Extract the (X, Y) coordinate from the center of the cell holding the provided text.  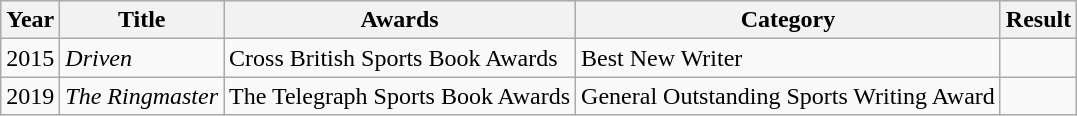
Best New Writer (788, 58)
Year (30, 20)
Result (1038, 20)
The Telegraph Sports Book Awards (400, 96)
2015 (30, 58)
2019 (30, 96)
General Outstanding Sports Writing Award (788, 96)
Cross British Sports Book Awards (400, 58)
Awards (400, 20)
Category (788, 20)
The Ringmaster (142, 96)
Title (142, 20)
Driven (142, 58)
